Return the (X, Y) coordinate for the center point of the cell that contains the specified text.  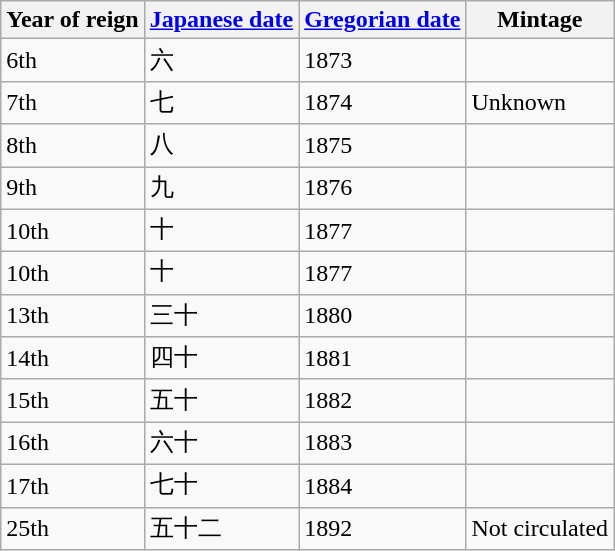
6th (72, 60)
Mintage (540, 20)
七 (221, 102)
1883 (382, 444)
14th (72, 358)
六 (221, 60)
25th (72, 528)
Unknown (540, 102)
1882 (382, 400)
1875 (382, 146)
9th (72, 188)
1884 (382, 486)
1892 (382, 528)
九 (221, 188)
Japanese date (221, 20)
Year of reign (72, 20)
八 (221, 146)
1874 (382, 102)
1876 (382, 188)
16th (72, 444)
15th (72, 400)
五十 (221, 400)
六十 (221, 444)
1881 (382, 358)
七十 (221, 486)
五十二 (221, 528)
三十 (221, 316)
8th (72, 146)
7th (72, 102)
Gregorian date (382, 20)
1873 (382, 60)
17th (72, 486)
四十 (221, 358)
Not circulated (540, 528)
13th (72, 316)
1880 (382, 316)
